From the cell containing the given text, extract its center point as [X, Y] coordinate. 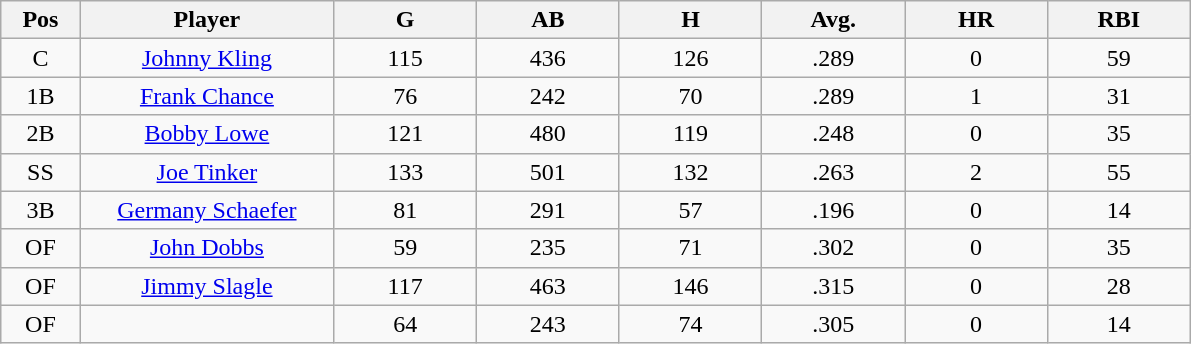
2B [40, 134]
235 [548, 248]
.248 [834, 134]
115 [406, 58]
Frank Chance [207, 96]
71 [690, 248]
242 [548, 96]
Johnny Kling [207, 58]
Pos [40, 20]
243 [548, 324]
480 [548, 134]
.302 [834, 248]
55 [1118, 172]
436 [548, 58]
SS [40, 172]
John Dobbs [207, 248]
126 [690, 58]
463 [548, 286]
.305 [834, 324]
AB [548, 20]
28 [1118, 286]
146 [690, 286]
.263 [834, 172]
Joe Tinker [207, 172]
132 [690, 172]
H [690, 20]
G [406, 20]
119 [690, 134]
.315 [834, 286]
Jimmy Slagle [207, 286]
74 [690, 324]
2 [976, 172]
1B [40, 96]
76 [406, 96]
1 [976, 96]
RBI [1118, 20]
57 [690, 210]
HR [976, 20]
70 [690, 96]
31 [1118, 96]
Germany Schaefer [207, 210]
117 [406, 286]
133 [406, 172]
C [40, 58]
64 [406, 324]
501 [548, 172]
Player [207, 20]
Avg. [834, 20]
121 [406, 134]
3B [40, 210]
81 [406, 210]
.196 [834, 210]
291 [548, 210]
Bobby Lowe [207, 134]
